From the cell containing the given text, extract its center point as (x, y) coordinate. 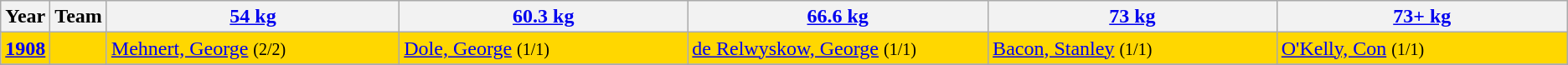
Bacon, Stanley (1/1) (1132, 48)
de Relwyskow, George (1/1) (838, 48)
Mehnert, George (2/2) (253, 48)
Year (25, 17)
Team (79, 17)
1908 (25, 48)
73+ kg (1422, 17)
54 kg (253, 17)
66.6 kg (838, 17)
Dole, George (1/1) (544, 48)
O'Kelly, Con (1/1) (1422, 48)
60.3 kg (544, 17)
73 kg (1132, 17)
